Locate the cell with the specified text and output its (x, y) center coordinate. 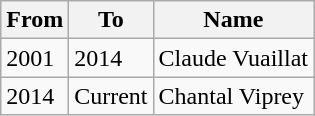
Claude Vuaillat (233, 58)
To (111, 20)
Name (233, 20)
From (35, 20)
2001 (35, 58)
Chantal Viprey (233, 96)
Current (111, 96)
